Provide the [x, y] coordinate of the cell's center where the given text is located.  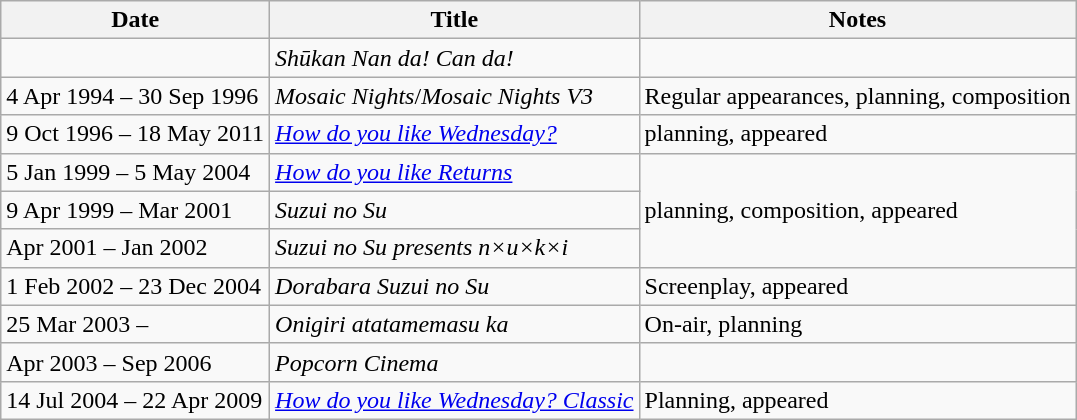
On-air, planning [858, 324]
Shūkan Nan da! Can da! [454, 58]
14 Jul 2004 – 22 Apr 2009 [136, 400]
25 Mar 2003 – [136, 324]
9 Apr 1999 – Mar 2001 [136, 210]
planning, composition, appeared [858, 210]
Suzui no Su presents n×u×k×i [454, 248]
Suzui no Su [454, 210]
Notes [858, 20]
4 Apr 1994 – 30 Sep 1996 [136, 96]
How do you like Wednesday? Classic [454, 400]
Dorabara Suzui no Su [454, 286]
5 Jan 1999 – 5 May 2004 [136, 172]
1 Feb 2002 – 23 Dec 2004 [136, 286]
Planning, appeared [858, 400]
How do you like Returns [454, 172]
Regular appearances, planning, composition [858, 96]
Apr 2001 – Jan 2002 [136, 248]
Mosaic Nights/Mosaic Nights V3 [454, 96]
9 Oct 1996 – 18 May 2011 [136, 134]
Onigiri atatamemasu ka [454, 324]
How do you like Wednesday? [454, 134]
Apr 2003 – Sep 2006 [136, 362]
Title [454, 20]
Popcorn Cinema [454, 362]
Date [136, 20]
planning, appeared [858, 134]
Screenplay, appeared [858, 286]
